Detect which cell encompasses the target text, then output its [X, Y] center coordinate. 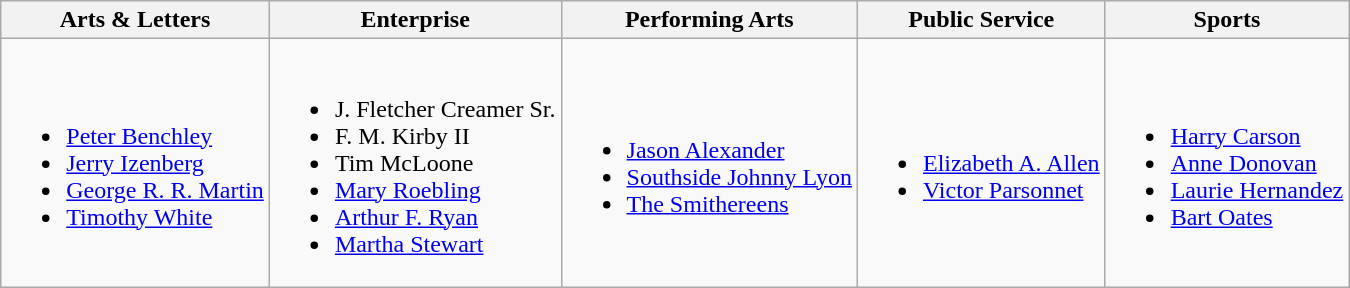
Jason AlexanderSouthside Johnny LyonThe Smithereens [709, 163]
Harry CarsonAnne DonovanLaurie HernandezBart Oates [1227, 163]
Elizabeth A. AllenVictor Parsonnet [981, 163]
Peter BenchleyJerry IzenbergGeorge R. R. MartinTimothy White [136, 163]
Sports [1227, 20]
Public Service [981, 20]
Arts & Letters [136, 20]
Performing Arts [709, 20]
J. Fletcher Creamer Sr.F. M. Kirby IITim McLooneMary RoeblingArthur F. RyanMartha Stewart [415, 163]
Enterprise [415, 20]
